Return the (X, Y) coordinate for the center point of the cell that contains the specified text.  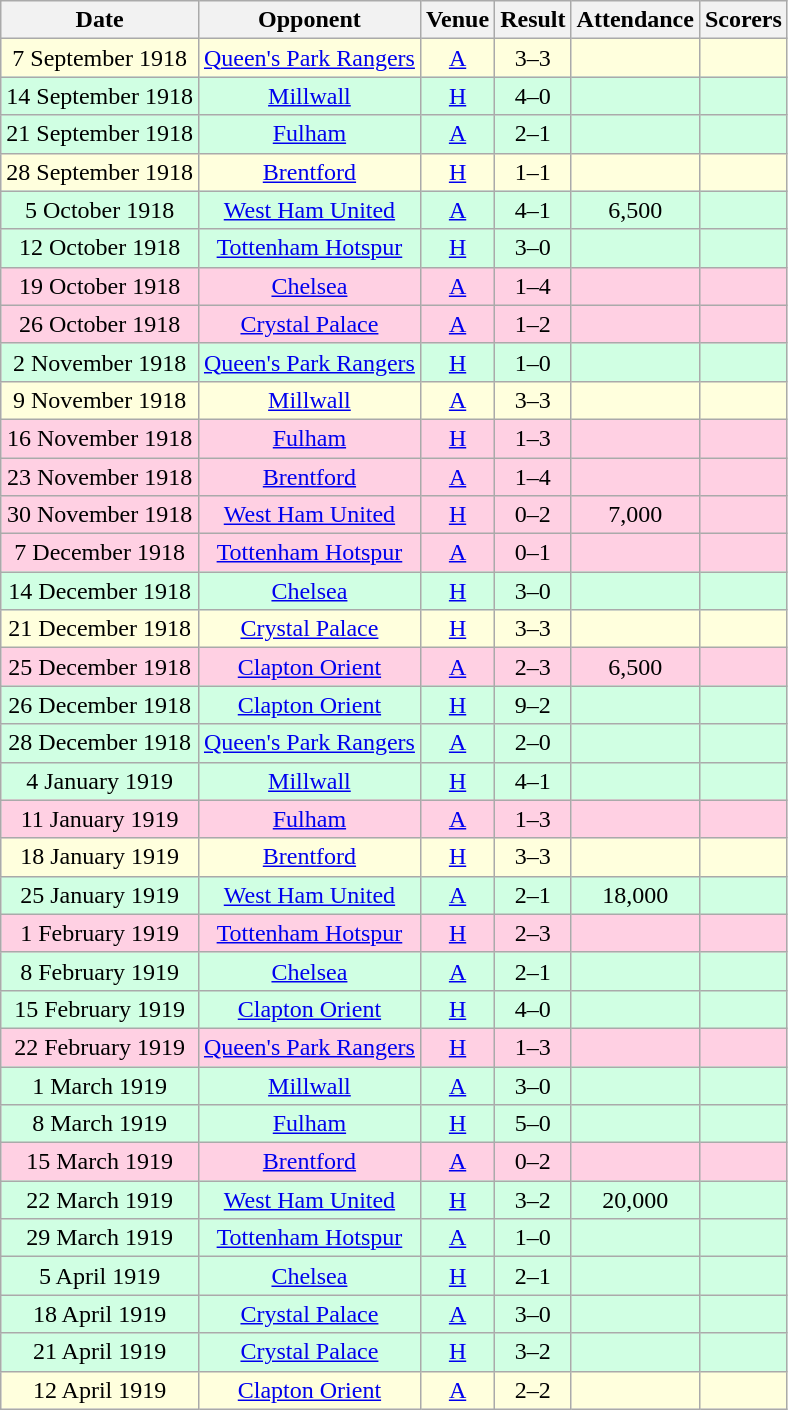
20,000 (635, 1200)
5 October 1918 (100, 210)
19 October 1918 (100, 286)
16 November 1918 (100, 438)
11 January 1919 (100, 819)
Opponent (309, 20)
29 March 1919 (100, 1238)
15 March 1919 (100, 1162)
18 April 1919 (100, 1314)
1–1 (533, 172)
2 November 1918 (100, 362)
5 April 1919 (100, 1276)
Scorers (743, 20)
21 September 1918 (100, 134)
2–2 (533, 1390)
1 March 1919 (100, 1085)
1–2 (533, 324)
12 October 1918 (100, 248)
28 December 1918 (100, 743)
1 February 1919 (100, 933)
25 January 1919 (100, 895)
22 March 1919 (100, 1200)
2–0 (533, 743)
7 September 1918 (100, 58)
30 November 1918 (100, 515)
7 December 1918 (100, 553)
15 February 1919 (100, 1009)
18,000 (635, 895)
4 January 1919 (100, 781)
5–0 (533, 1124)
9–2 (533, 705)
28 September 1918 (100, 172)
Attendance (635, 20)
22 February 1919 (100, 1047)
18 January 1919 (100, 857)
Venue (457, 20)
Date (100, 20)
8 February 1919 (100, 971)
9 November 1918 (100, 400)
25 December 1918 (100, 667)
14 September 1918 (100, 96)
23 November 1918 (100, 477)
7,000 (635, 515)
14 December 1918 (100, 591)
8 March 1919 (100, 1124)
21 December 1918 (100, 629)
0–1 (533, 553)
12 April 1919 (100, 1390)
26 December 1918 (100, 705)
21 April 1919 (100, 1352)
26 October 1918 (100, 324)
Result (533, 20)
